Find where the given text appears and provide that cell's center as [x, y] coordinate. 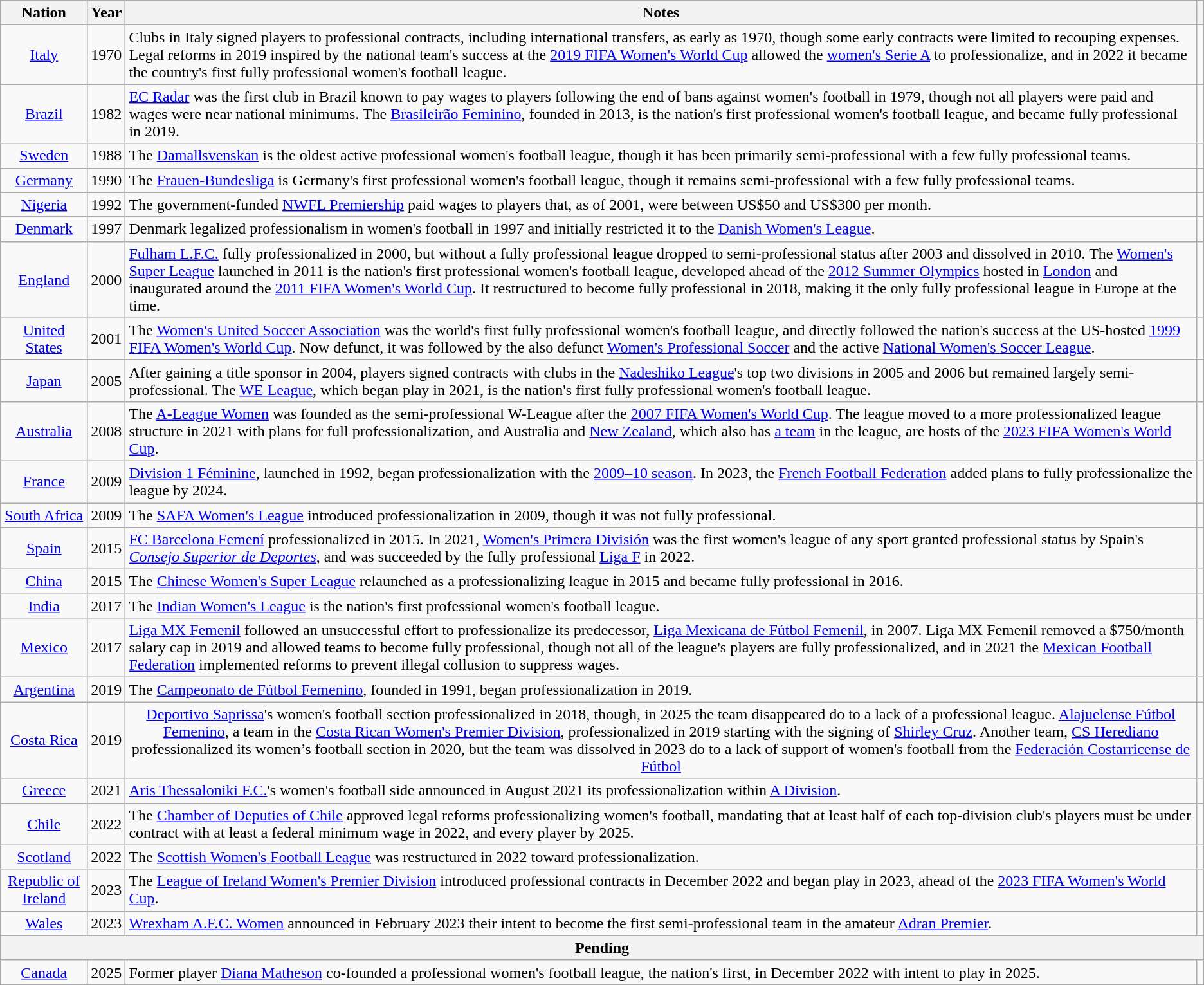
Denmark [44, 229]
2005 [107, 381]
Year [107, 13]
1988 [107, 156]
Argentina [44, 690]
The Campeonato de Fútbol Femenino, founded in 1991, began professionalization in 2019. [661, 690]
Chile [44, 824]
Wales [44, 923]
Germany [44, 180]
2021 [107, 791]
Pending [602, 948]
2000 [107, 279]
South Africa [44, 515]
China [44, 582]
Republic of Ireland [44, 890]
The government-funded NWFL Premiership paid wages to players that, as of 2001, were between US$50 and US$300 per month. [661, 205]
Nigeria [44, 205]
Costa Rica [44, 740]
France [44, 481]
Japan [44, 381]
1992 [107, 205]
Australia [44, 431]
1997 [107, 229]
Brazil [44, 114]
Denmark legalized professionalism in women's football in 1997 and initially restricted it to the Danish Women's League. [661, 229]
2025 [107, 972]
Nation [44, 13]
Canada [44, 972]
Former player Diana Matheson co-founded a professional women's football league, the nation's first, in December 2022 with intent to play in 2025. [661, 972]
2001 [107, 338]
The Chinese Women's Super League relaunched as a professionalizing league in 2015 and became fully professional in 2016. [661, 582]
Spain [44, 548]
Sweden [44, 156]
The Indian Women's League is the nation's first professional women's football league. [661, 606]
Aris Thessaloniki F.C.'s women's football side announced in August 2021 its professionalization within A Division. [661, 791]
Mexico [44, 648]
1990 [107, 180]
England [44, 279]
Wrexham A.F.C. Women announced in February 2023 their intent to become the first semi-professional team in the amateur Adran Premier. [661, 923]
The SAFA Women's League introduced professionalization in 2009, though it was not fully professional. [661, 515]
1970 [107, 55]
The Scottish Women's Football League was restructured in 2022 toward professionalization. [661, 857]
Notes [661, 13]
Scotland [44, 857]
Italy [44, 55]
United States [44, 338]
2008 [107, 431]
1982 [107, 114]
India [44, 606]
Greece [44, 791]
